Locate the cell with the specified text and output its [x, y] center coordinate. 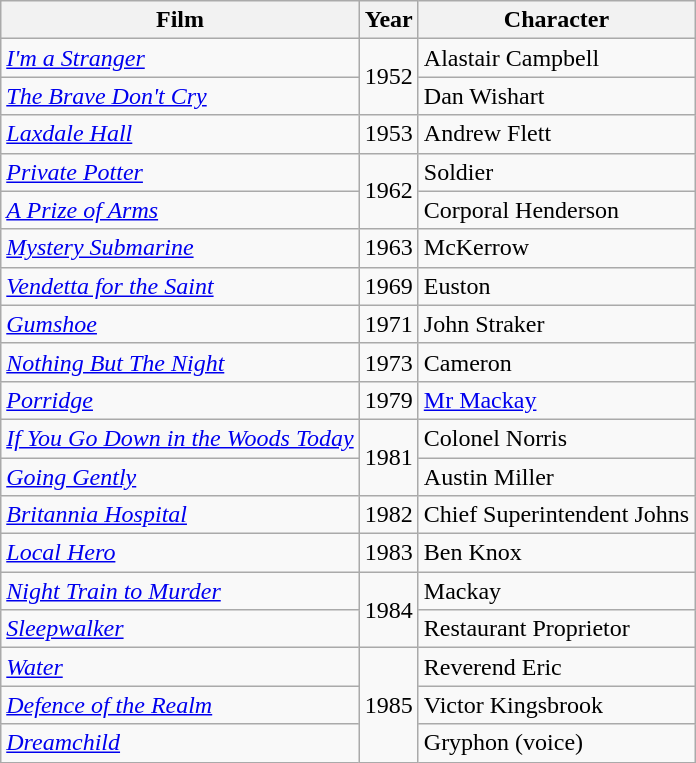
I'm a Stranger [180, 58]
1971 [388, 324]
Soldier [556, 172]
Night Train to Murder [180, 591]
The Brave Don't Cry [180, 96]
1962 [388, 191]
If You Go Down in the Woods Today [180, 438]
1981 [388, 457]
Corporal Henderson [556, 210]
1983 [388, 553]
Britannia Hospital [180, 515]
Dreamchild [180, 743]
Nothing But The Night [180, 362]
Andrew Flett [556, 134]
Character [556, 20]
1952 [388, 77]
1963 [388, 248]
1979 [388, 400]
Reverend Eric [556, 667]
John Straker [556, 324]
Going Gently [180, 477]
Gumshoe [180, 324]
Alastair Campbell [556, 58]
A Prize of Arms [180, 210]
1985 [388, 705]
Colonel Norris [556, 438]
Cameron [556, 362]
Water [180, 667]
1984 [388, 610]
1953 [388, 134]
Mr Mackay [556, 400]
Film [180, 20]
Gryphon (voice) [556, 743]
Dan Wishart [556, 96]
Mackay [556, 591]
McKerrow [556, 248]
Ben Knox [556, 553]
Restaurant Proprietor [556, 629]
Defence of the Realm [180, 705]
Vendetta for the Saint [180, 286]
Private Potter [180, 172]
Local Hero [180, 553]
Porridge [180, 400]
Victor Kingsbrook [556, 705]
Year [388, 20]
Mystery Submarine [180, 248]
Euston [556, 286]
1982 [388, 515]
Laxdale Hall [180, 134]
Sleepwalker [180, 629]
Chief Superintendent Johns [556, 515]
1969 [388, 286]
1973 [388, 362]
Austin Miller [556, 477]
